Scan for the cell matching the given text and deliver its (X, Y) coordinate at center. 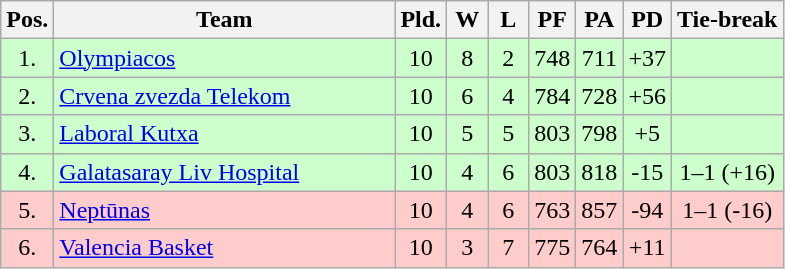
7 (508, 248)
1. (28, 58)
857 (600, 210)
3. (28, 134)
763 (552, 210)
2. (28, 96)
748 (552, 58)
L (508, 20)
W (468, 20)
Crvena zvezda Telekom (224, 96)
-15 (648, 172)
728 (600, 96)
764 (600, 248)
2 (508, 58)
Neptūnas (224, 210)
-94 (648, 210)
5. (28, 210)
1–1 (+16) (727, 172)
Valencia Basket (224, 248)
Team (224, 20)
+5 (648, 134)
Pld. (421, 20)
Laboral Kutxa (224, 134)
Tie-break (727, 20)
3 (468, 248)
6. (28, 248)
8 (468, 58)
775 (552, 248)
1–1 (-16) (727, 210)
PF (552, 20)
+37 (648, 58)
PD (648, 20)
798 (600, 134)
711 (600, 58)
818 (600, 172)
Galatasaray Liv Hospital (224, 172)
+11 (648, 248)
Olympiacos (224, 58)
784 (552, 96)
Pos. (28, 20)
4. (28, 172)
+56 (648, 96)
PA (600, 20)
